Determine the [x, y] coordinate at the center of the cell enclosing the given text.  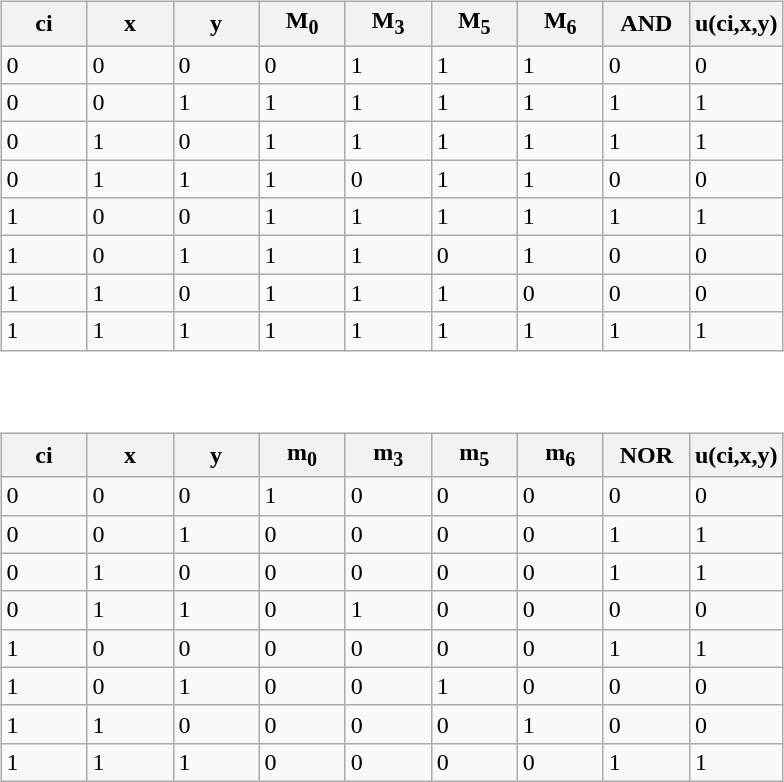
m6 [560, 455]
M6 [560, 23]
m5 [474, 455]
AND [646, 23]
NOR [646, 455]
M5 [474, 23]
m0 [302, 455]
M3 [388, 23]
M0 [302, 23]
m3 [388, 455]
